Pinpoint the cell where the given text exists, returning its (x, y) midpoint coordinate. 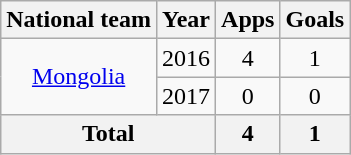
National team (79, 20)
Year (186, 20)
Apps (248, 20)
2016 (186, 58)
Goals (315, 20)
2017 (186, 96)
Mongolia (79, 77)
Total (108, 134)
